Scan for the cell matching the given text and deliver its (x, y) coordinate at center. 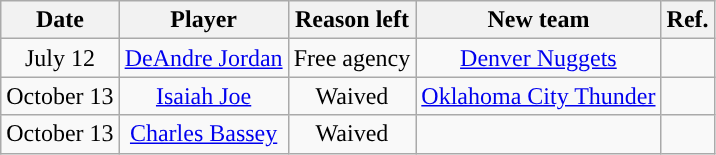
Denver Nuggets (538, 58)
Free agency (352, 58)
Ref. (688, 20)
Date (60, 20)
Oklahoma City Thunder (538, 96)
Charles Bassey (204, 134)
Isaiah Joe (204, 96)
New team (538, 20)
DeAndre Jordan (204, 58)
July 12 (60, 58)
Reason left (352, 20)
Player (204, 20)
